Output the (x, y) coordinate of the center of the cell containing the given text.  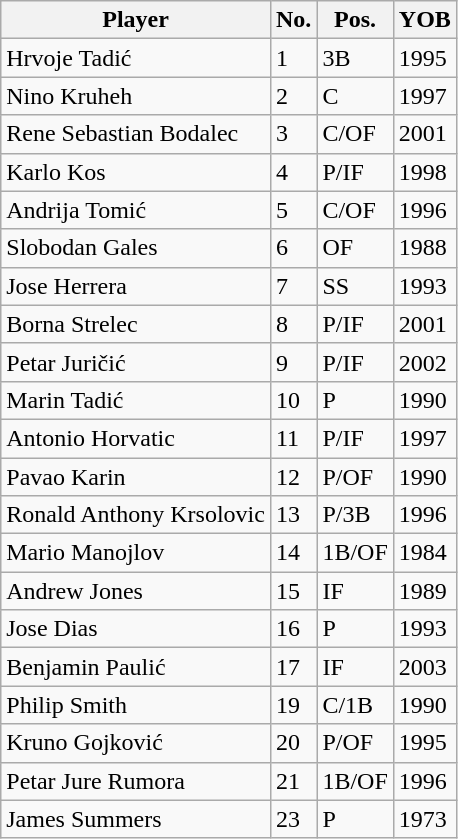
SS (355, 286)
Philip Smith (136, 705)
11 (293, 438)
19 (293, 705)
Hrvoje Tadić (136, 58)
12 (293, 477)
3B (355, 58)
23 (293, 819)
Andrija Tomić (136, 210)
Antonio Horvatic (136, 438)
1998 (424, 172)
16 (293, 629)
Petar Jure Rumora (136, 781)
1984 (424, 553)
Player (136, 20)
1988 (424, 248)
20 (293, 743)
2002 (424, 362)
17 (293, 667)
21 (293, 781)
Kruno Gojković (136, 743)
1 (293, 58)
3 (293, 134)
13 (293, 515)
James Summers (136, 819)
Petar Juričić (136, 362)
2 (293, 96)
Ronald Anthony Krsolovic (136, 515)
Benjamin Paulić (136, 667)
Andrew Jones (136, 591)
P/3B (355, 515)
YOB (424, 20)
1973 (424, 819)
14 (293, 553)
15 (293, 591)
Rene Sebastian Bodalec (136, 134)
2003 (424, 667)
No. (293, 20)
Nino Kruheh (136, 96)
9 (293, 362)
Pavao Karin (136, 477)
Borna Strelec (136, 324)
4 (293, 172)
7 (293, 286)
C/1B (355, 705)
Karlo Kos (136, 172)
Marin Tadić (136, 400)
OF (355, 248)
5 (293, 210)
8 (293, 324)
Jose Herrera (136, 286)
Jose Dias (136, 629)
10 (293, 400)
6 (293, 248)
C (355, 96)
Slobodan Gales (136, 248)
Pos. (355, 20)
Mario Manojlov (136, 553)
1989 (424, 591)
